Detect which cell encompasses the target text, then output its (x, y) center coordinate. 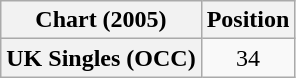
34 (248, 58)
Chart (2005) (101, 20)
UK Singles (OCC) (101, 58)
Position (248, 20)
